Identify which cell holds the provided text, then report its [x, y] central coordinate. 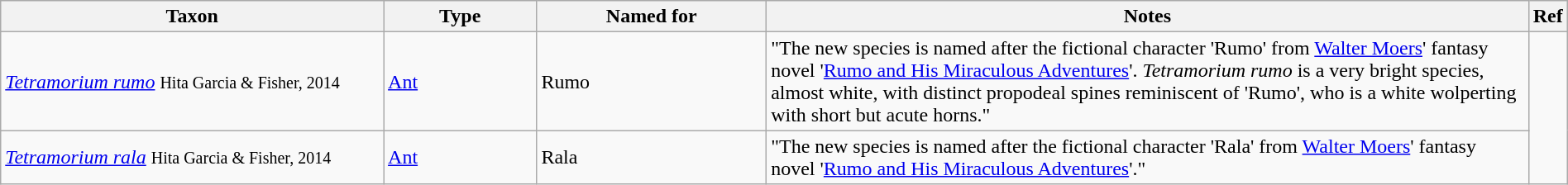
Rumo [652, 81]
Tetramorium rala Hita Garcia & Fisher, 2014 [192, 157]
Type [460, 17]
Ref [1548, 17]
Notes [1148, 17]
Named for [652, 17]
Rala [652, 157]
Tetramorium rumo Hita Garcia & Fisher, 2014 [192, 81]
"The new species is named after the fictional character 'Rala' from Walter Moers' fantasy novel 'Rumo and His Miraculous Adventures'." [1148, 157]
Taxon [192, 17]
